Return [x, y] of the center of cell containing provided text 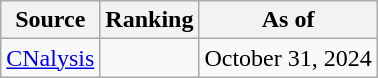
Source [50, 20]
Ranking [150, 20]
CNalysis [50, 58]
As of [288, 20]
October 31, 2024 [288, 58]
